Output the (X, Y) coordinate of the center of the cell containing the given text.  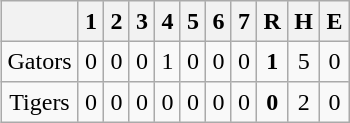
6 (219, 21)
7 (244, 21)
E (335, 21)
3 (142, 21)
Tigers (40, 102)
R (272, 21)
4 (168, 21)
Gators (40, 61)
H (304, 21)
